Return [x, y] of the center of cell containing provided text 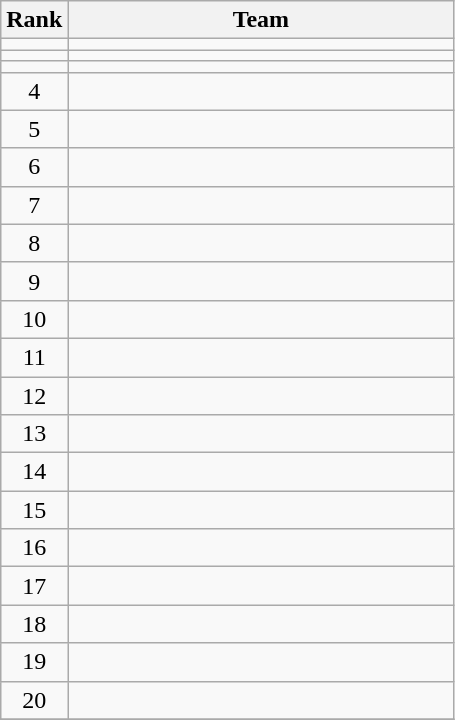
9 [34, 281]
8 [34, 243]
5 [34, 129]
18 [34, 624]
10 [34, 319]
Team [261, 20]
4 [34, 91]
7 [34, 205]
14 [34, 472]
17 [34, 586]
20 [34, 700]
11 [34, 357]
13 [34, 434]
6 [34, 167]
16 [34, 548]
15 [34, 510]
12 [34, 395]
Rank [34, 20]
19 [34, 662]
